Capture the cell that displays the provided text and extract its (x, y) central coordinate. 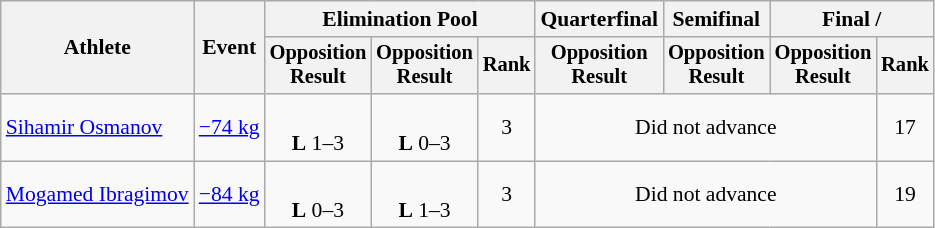
Event (230, 48)
19 (905, 194)
−74 kg (230, 128)
17 (905, 128)
Sihamir Osmanov (98, 128)
Mogamed Ibragimov (98, 194)
Athlete (98, 48)
−84 kg (230, 194)
Quarterfinal (599, 19)
Final / (852, 19)
Elimination Pool (400, 19)
Semifinal (716, 19)
